Capture the cell that displays the provided text and extract its (x, y) central coordinate. 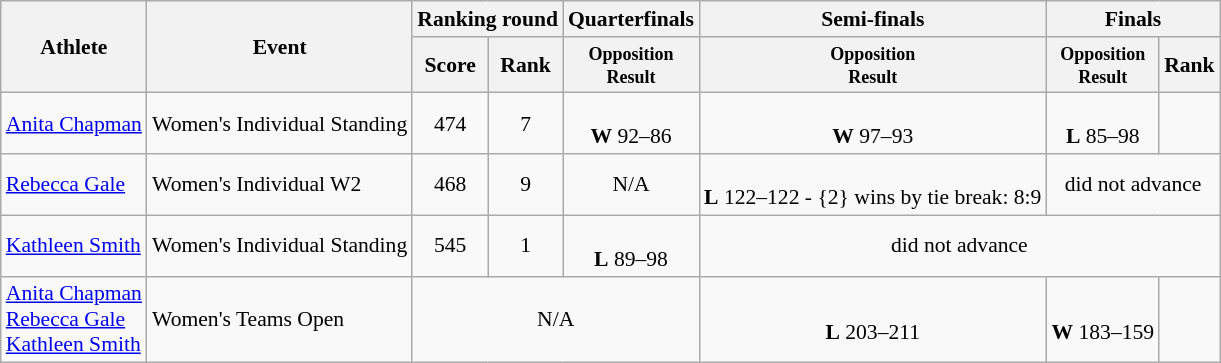
474 (450, 124)
L 89–98 (631, 246)
L 122–122 - {2} wins by tie break: 8:9 (872, 184)
Finals (1132, 19)
Ranking round (488, 19)
Event (280, 47)
9 (526, 184)
Kathleen Smith (74, 246)
W 183–159 (1102, 320)
Women's Teams Open (280, 320)
Rebecca Gale (74, 184)
7 (526, 124)
468 (450, 184)
W 92–86 (631, 124)
W 97–93 (872, 124)
Anita ChapmanRebecca GaleKathleen Smith (74, 320)
Semi-finals (872, 19)
Athlete (74, 47)
1 (526, 246)
Women's Individual W2 (280, 184)
545 (450, 246)
Score (450, 65)
Anita Chapman (74, 124)
L 203–211 (872, 320)
L 85–98 (1102, 124)
Quarterfinals (631, 19)
